Capture the cell that displays the provided text and extract its [X, Y] central coordinate. 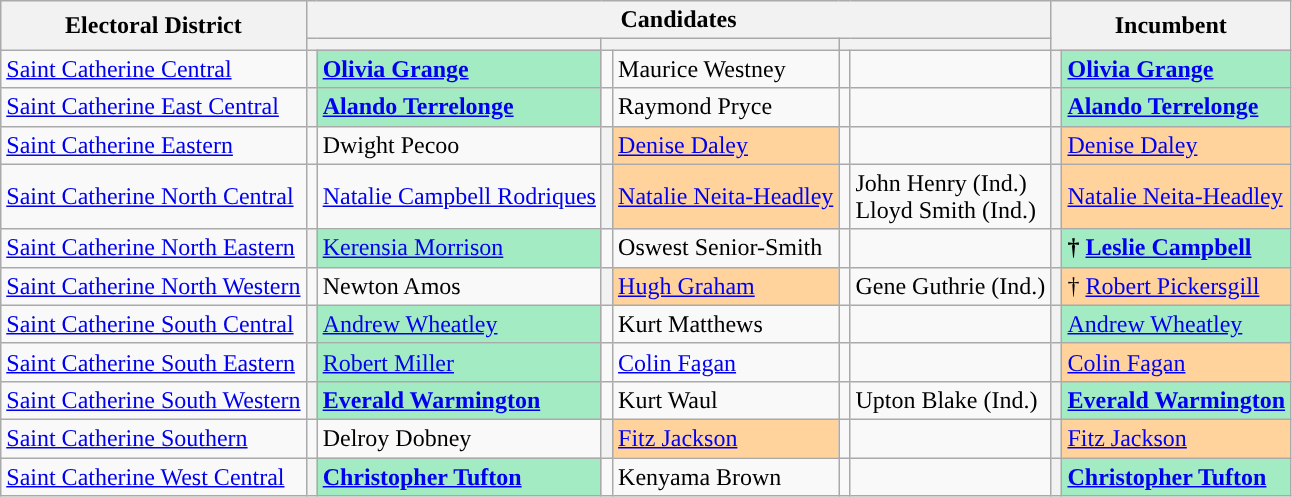
Saint Catherine Central [154, 69]
Saint Catherine South Central [154, 324]
Kerensia Morrison [459, 248]
Gene Guthrie (Ind.) [950, 286]
Electoral District [154, 26]
Natalie Campbell Rodriques [459, 196]
Candidates [678, 20]
Raymond Pryce [726, 107]
Newton Amos [459, 286]
Saint Catherine South Western [154, 400]
† Robert Pickersgill [1176, 286]
Kenyama Brown [726, 477]
Saint Catherine South Eastern [154, 362]
Maurice Westney [726, 69]
Hugh Graham [726, 286]
Saint Catherine North Central [154, 196]
Kurt Waul [726, 400]
Dwight Pecoo [459, 145]
Upton Blake (Ind.) [950, 400]
Incumbent [1171, 26]
Saint Catherine Southern [154, 438]
Oswest Senior-Smith [726, 248]
Saint Catherine North Western [154, 286]
Saint Catherine West Central [154, 477]
Saint Catherine East Central [154, 107]
John Henry (Ind.)Lloyd Smith (Ind.) [950, 196]
† Leslie Campbell [1176, 248]
Robert Miller [459, 362]
Saint Catherine Eastern [154, 145]
Delroy Dobney [459, 438]
Kurt Matthews [726, 324]
Saint Catherine North Eastern [154, 248]
